Return the [X, Y] coordinate for the center point of the cell that contains the specified text.  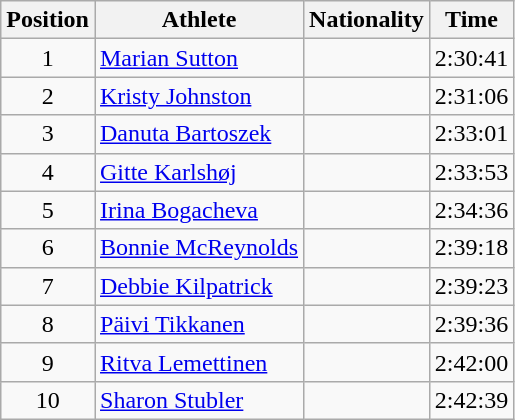
2:33:53 [471, 172]
2:33:01 [471, 134]
Position [48, 20]
2:39:18 [471, 248]
4 [48, 172]
Athlete [198, 20]
2:31:06 [471, 96]
2:30:41 [471, 58]
Bonnie McReynolds [198, 248]
Time [471, 20]
6 [48, 248]
7 [48, 286]
Irina Bogacheva [198, 210]
Gitte Karlshøj [198, 172]
2 [48, 96]
Danuta Bartoszek [198, 134]
3 [48, 134]
10 [48, 400]
Kristy Johnston [198, 96]
2:42:00 [471, 362]
2:39:36 [471, 324]
2:34:36 [471, 210]
2:42:39 [471, 400]
Nationality [367, 20]
Ritva Lemettinen [198, 362]
Debbie Kilpatrick [198, 286]
8 [48, 324]
5 [48, 210]
9 [48, 362]
Sharon Stubler [198, 400]
1 [48, 58]
Päivi Tikkanen [198, 324]
2:39:23 [471, 286]
Marian Sutton [198, 58]
